Detect which cell encompasses the target text, then output its (X, Y) center coordinate. 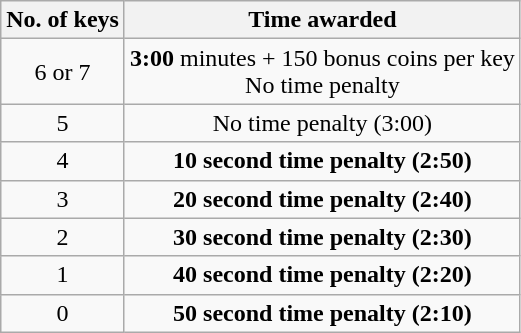
0 (63, 313)
50 second time penalty (2:10) (322, 313)
Time awarded (322, 20)
4 (63, 161)
5 (63, 123)
1 (63, 275)
40 second time penalty (2:20) (322, 275)
30 second time penalty (2:30) (322, 237)
No time penalty (3:00) (322, 123)
2 (63, 237)
20 second time penalty (2:40) (322, 199)
6 or 7 (63, 72)
No. of keys (63, 20)
10 second time penalty (2:50) (322, 161)
3:00 minutes + 150 bonus coins per keyNo time penalty (322, 72)
3 (63, 199)
